Identify which cell holds the provided text, then report its (x, y) central coordinate. 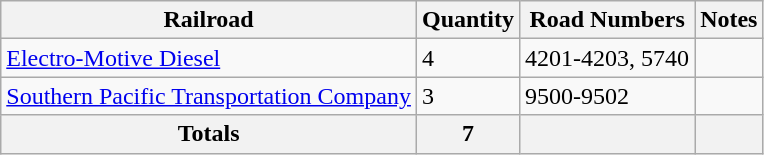
Totals (209, 134)
Southern Pacific Transportation Company (209, 96)
Electro-Motive Diesel (209, 58)
Quantity (468, 20)
4 (468, 58)
Notes (729, 20)
Road Numbers (608, 20)
7 (468, 134)
4201-4203, 5740 (608, 58)
Railroad (209, 20)
3 (468, 96)
9500-9502 (608, 96)
